Identify which cell holds the provided text, then report its [X, Y] central coordinate. 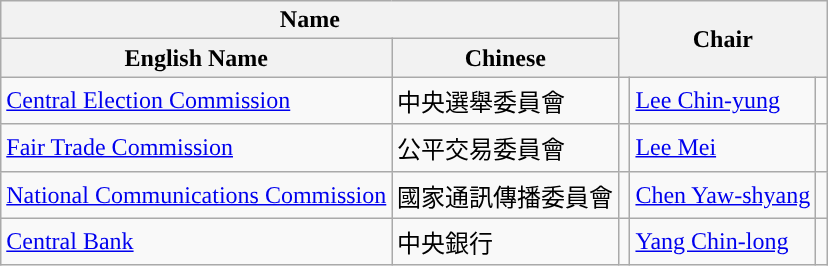
中央銀行 [506, 242]
English Name [196, 58]
Lee Chin-yung [723, 100]
Fair Trade Commission [196, 148]
Chinese [506, 58]
Central Bank [196, 242]
公平交易委員會 [506, 148]
國家通訊傳播委員會 [506, 194]
National Communications Commission [196, 194]
Central Election Commission [196, 100]
Chen Yaw-shyang [723, 194]
Yang Chin-long [723, 242]
中央選舉委員會 [506, 100]
Lee Mei [723, 148]
Chair [723, 39]
Name [310, 20]
